Locate the cell with the specified text and output its [x, y] center coordinate. 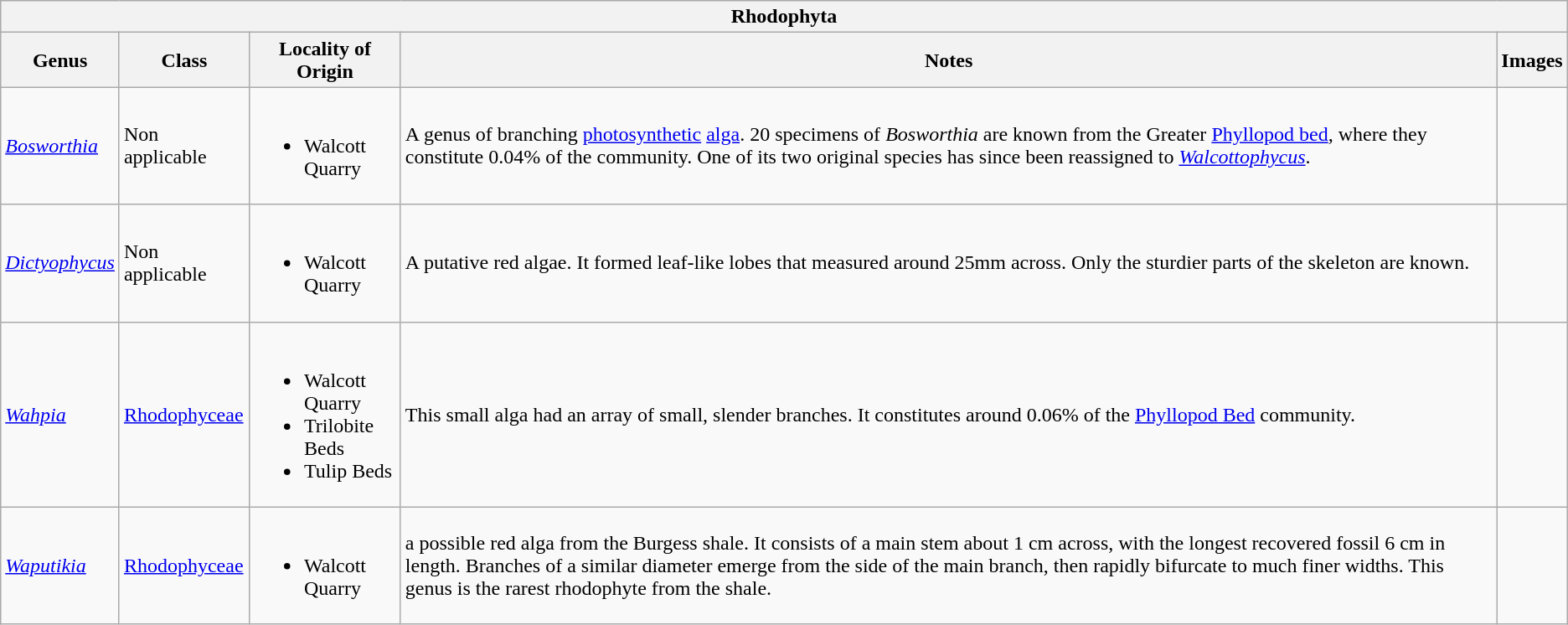
Locality of Origin [325, 60]
Waputikia [60, 566]
Images [1532, 60]
Notes [948, 60]
Walcott QuarryTrilobite BedsTulip Beds [325, 414]
Genus [60, 60]
Dictyophycus [60, 263]
A putative red algae. It formed leaf-like lobes that measured around 25mm across. Only the sturdier parts of the skeleton are known. [948, 263]
Bosworthia [60, 146]
Class [184, 60]
Rhodophyta [784, 17]
Wahpia [60, 414]
This small alga had an array of small, slender branches. It constitutes around 0.06% of the Phyllopod Bed community. [948, 414]
